Search for the cell housing the specified text and yield its (X, Y) center coordinate. 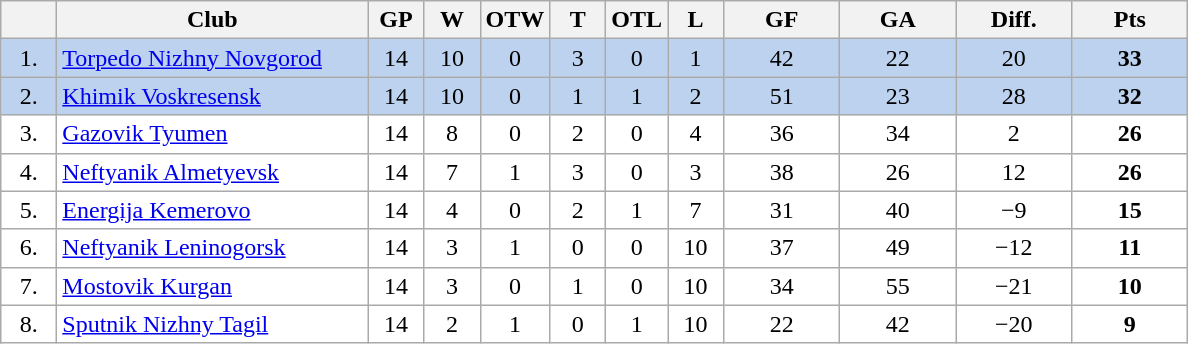
37 (782, 248)
28 (1014, 96)
GA (898, 20)
8 (452, 134)
49 (898, 248)
36 (782, 134)
Gazovik Tyumen (212, 134)
5. (29, 210)
32 (1130, 96)
11 (1130, 248)
12 (1014, 172)
15 (1130, 210)
Sputnik Nizhny Tagil (212, 324)
GF (782, 20)
40 (898, 210)
GP (396, 20)
L (696, 20)
55 (898, 286)
Neftyanik Leninogorsk (212, 248)
1. (29, 58)
38 (782, 172)
Energija Kemerovo (212, 210)
OTW (515, 20)
4. (29, 172)
−9 (1014, 210)
−12 (1014, 248)
Mostovik Kurgan (212, 286)
20 (1014, 58)
51 (782, 96)
Khimik Voskresensk (212, 96)
OTL (637, 20)
2. (29, 96)
Club (212, 20)
T (578, 20)
9 (1130, 324)
Diff. (1014, 20)
3. (29, 134)
8. (29, 324)
33 (1130, 58)
Pts (1130, 20)
23 (898, 96)
7. (29, 286)
Torpedo Nizhny Novgorod (212, 58)
6. (29, 248)
W (452, 20)
Neftyanik Almetyevsk (212, 172)
31 (782, 210)
−21 (1014, 286)
−20 (1014, 324)
